Find where the given text appears and provide that cell's center as (x, y) coordinate. 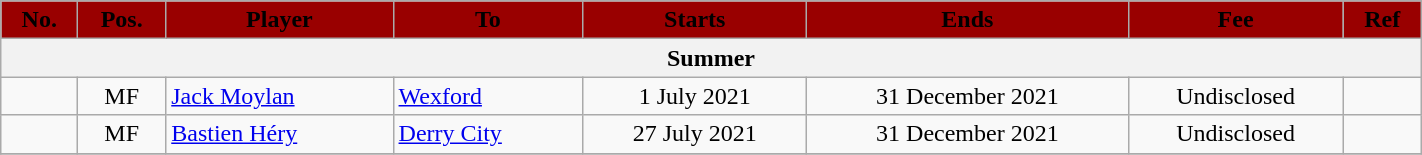
Ends (968, 20)
Jack Moylan (280, 96)
27 July 2021 (695, 134)
Bastien Héry (280, 134)
Player (280, 20)
1 July 2021 (695, 96)
Ref (1382, 20)
Starts (695, 20)
Fee (1236, 20)
To (488, 20)
No. (40, 20)
Wexford (488, 96)
Summer (711, 58)
Pos. (122, 20)
Derry City (488, 134)
